Detect which cell encompasses the target text, then output its [x, y] center coordinate. 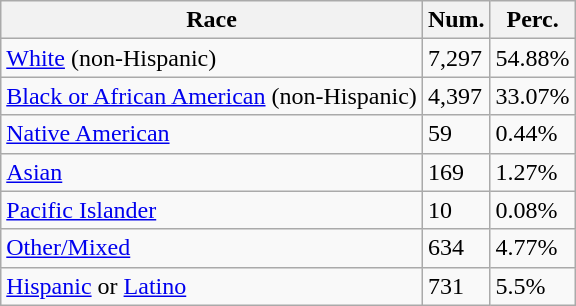
731 [456, 286]
169 [456, 172]
0.08% [532, 210]
White (non-Hispanic) [212, 58]
4,397 [456, 96]
59 [456, 134]
Native American [212, 134]
33.07% [532, 96]
7,297 [456, 58]
1.27% [532, 172]
634 [456, 248]
Race [212, 20]
Asian [212, 172]
Num. [456, 20]
Other/Mixed [212, 248]
10 [456, 210]
Black or African American (non-Hispanic) [212, 96]
5.5% [532, 286]
Hispanic or Latino [212, 286]
54.88% [532, 58]
Pacific Islander [212, 210]
4.77% [532, 248]
Perc. [532, 20]
0.44% [532, 134]
